Capture the cell that displays the provided text and extract its [X, Y] central coordinate. 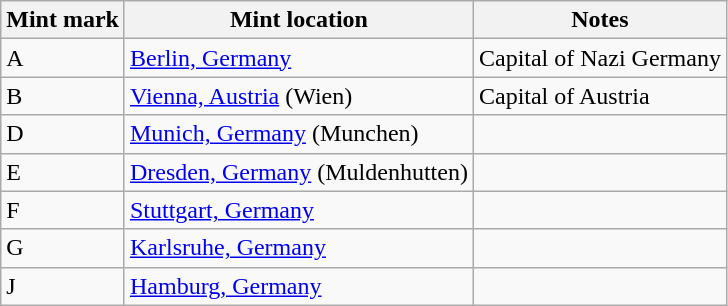
F [63, 210]
Karlsruhe, Germany [298, 248]
Stuttgart, Germany [298, 210]
Capital of Nazi Germany [600, 58]
G [63, 248]
Dresden, Germany (Muldenhutten) [298, 172]
J [63, 286]
B [63, 96]
Berlin, Germany [298, 58]
A [63, 58]
Mint location [298, 20]
Vienna, Austria (Wien) [298, 96]
Hamburg, Germany [298, 286]
E [63, 172]
Capital of Austria [600, 96]
Notes [600, 20]
D [63, 134]
Munich, Germany (Munchen) [298, 134]
Mint mark [63, 20]
